For the text-containing cell, return its midpoint in (X, Y) coordinate format. 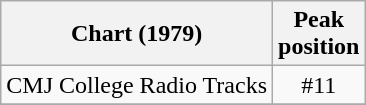
Chart (1979) (137, 34)
CMJ College Radio Tracks (137, 85)
#11 (319, 85)
Peakposition (319, 34)
